Extract the [x, y] coordinate from the center of the cell holding the provided text.  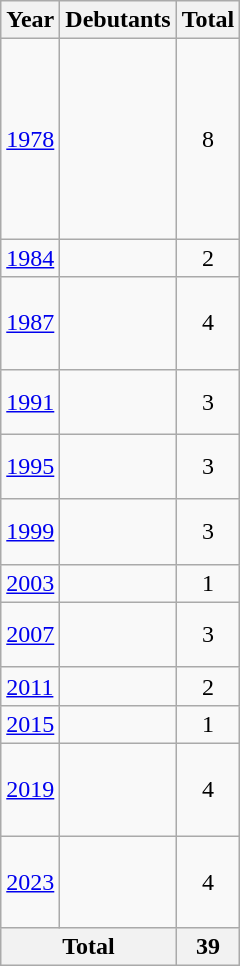
2003 [30, 583]
1995 [30, 466]
39 [208, 947]
1991 [30, 402]
1999 [30, 532]
Year [30, 20]
1984 [30, 258]
2011 [30, 686]
Debutants [118, 20]
2019 [30, 789]
2023 [30, 882]
2015 [30, 724]
8 [208, 139]
2007 [30, 634]
1987 [30, 323]
1978 [30, 139]
